Capture the cell that displays the provided text and extract its [x, y] central coordinate. 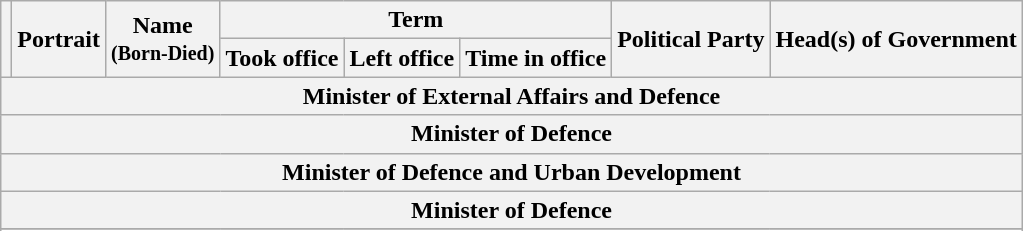
Political Party [691, 39]
Took office [282, 58]
Minister of Defence and Urban Development [512, 172]
Head(s) of Government [896, 39]
Portrait [59, 39]
Left office [402, 58]
Time in office [536, 58]
Minister of External Affairs and Defence [512, 96]
Term [416, 20]
Name(Born-Died) [162, 39]
